From the cell containing the given text, extract its center point as (x, y) coordinate. 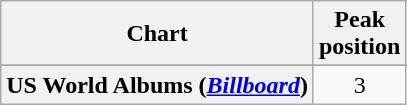
Chart (158, 34)
3 (359, 85)
US World Albums (Billboard) (158, 85)
Peakposition (359, 34)
